Detect which cell encompasses the target text, then output its (x, y) center coordinate. 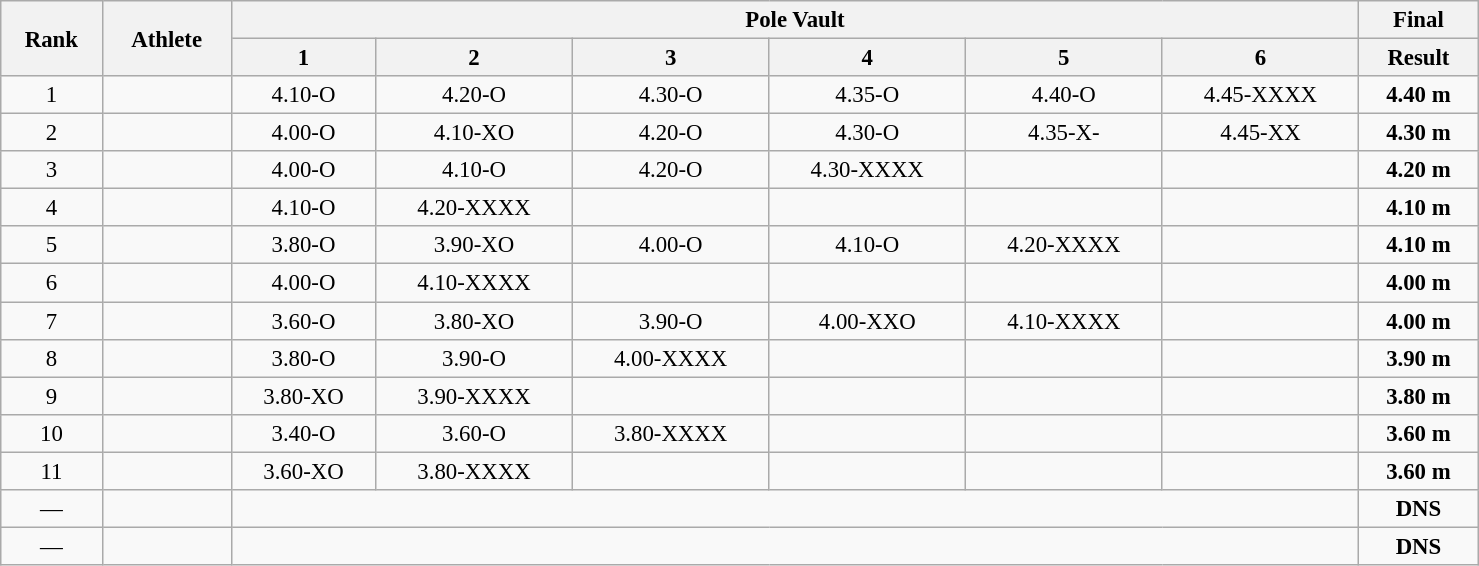
8 (52, 358)
3.90 m (1418, 358)
Athlete (166, 38)
7 (52, 321)
4.10-XO (474, 133)
3.40-O (303, 433)
11 (52, 471)
4.00-XXXX (670, 358)
3.80 m (1418, 396)
3.90-XO (474, 245)
4.30-XXXX (868, 170)
4.40 m (1418, 95)
4.35-O (868, 95)
Pole Vault (794, 20)
4.35-X- (1064, 133)
Rank (52, 38)
4.00-XXO (868, 321)
4.45-XXXX (1260, 95)
Result (1418, 58)
10 (52, 433)
4.40-O (1064, 95)
9 (52, 396)
4.30 m (1418, 133)
4.20 m (1418, 170)
3.60-XO (303, 471)
3.90-XXXX (474, 396)
4.45-XX (1260, 133)
Final (1418, 20)
